Search for the cell housing the specified text and yield its (x, y) center coordinate. 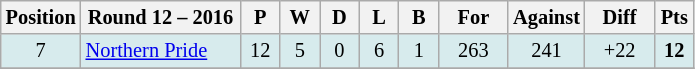
For (474, 17)
1 (419, 51)
P (260, 17)
6 (379, 51)
263 (474, 51)
Against (546, 17)
5 (300, 51)
L (379, 17)
Northern Pride (161, 51)
7 (41, 51)
Position (41, 17)
B (419, 17)
+22 (620, 51)
0 (340, 51)
Diff (620, 17)
Pts (674, 17)
241 (546, 51)
W (300, 17)
D (340, 17)
Round 12 – 2016 (161, 17)
